For the text-containing cell, return its midpoint in (X, Y) coordinate format. 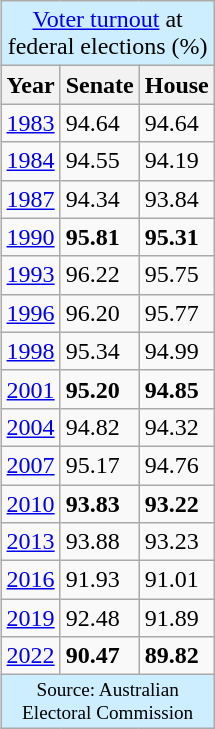
94.76 (176, 465)
1998 (30, 351)
96.20 (100, 313)
1983 (30, 123)
89.82 (176, 656)
90.47 (100, 656)
94.85 (176, 389)
2013 (30, 542)
95.81 (100, 237)
94.99 (176, 351)
Voter turnout atfederal elections (%) (108, 34)
2016 (30, 580)
Source: AustralianElectoral Commission (108, 702)
1993 (30, 275)
95.75 (176, 275)
2001 (30, 389)
1990 (30, 237)
2022 (30, 656)
95.17 (100, 465)
94.32 (176, 427)
91.93 (100, 580)
92.48 (100, 618)
2007 (30, 465)
94.82 (100, 427)
Senate (100, 85)
95.77 (176, 313)
1984 (30, 161)
2004 (30, 427)
91.01 (176, 580)
96.22 (100, 275)
95.20 (100, 389)
95.34 (100, 351)
1996 (30, 313)
93.88 (100, 542)
93.22 (176, 503)
93.84 (176, 199)
House (176, 85)
95.31 (176, 237)
94.34 (100, 199)
93.83 (100, 503)
94.55 (100, 161)
2019 (30, 618)
93.23 (176, 542)
Year (30, 85)
1987 (30, 199)
91.89 (176, 618)
2010 (30, 503)
94.19 (176, 161)
